Capture the cell that displays the provided text and extract its [X, Y] central coordinate. 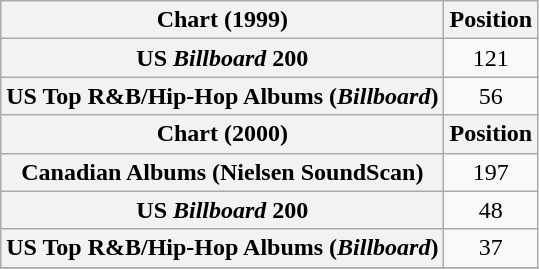
37 [491, 248]
Chart (1999) [222, 20]
Chart (2000) [222, 134]
121 [491, 58]
48 [491, 210]
56 [491, 96]
197 [491, 172]
Canadian Albums (Nielsen SoundScan) [222, 172]
